Pinpoint the cell where the given text exists, returning its [X, Y] midpoint coordinate. 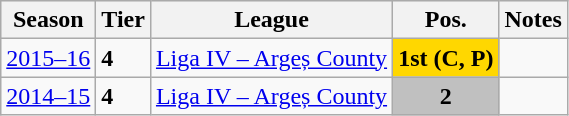
2 [446, 96]
Notes [533, 20]
1st (C, P) [446, 58]
Pos. [446, 20]
2015–16 [48, 58]
League [271, 20]
Tier [124, 20]
Season [48, 20]
2014–15 [48, 96]
